Pinpoint the cell where the given text exists, returning its [X, Y] midpoint coordinate. 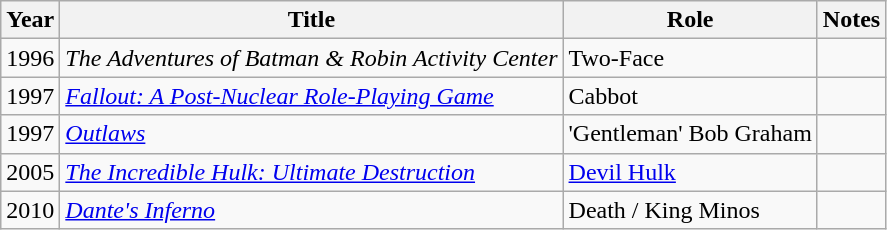
1996 [30, 58]
Outlaws [312, 134]
2005 [30, 172]
Fallout: A Post-Nuclear Role-Playing Game [312, 96]
2010 [30, 210]
The Adventures of Batman & Robin Activity Center [312, 58]
'Gentleman' Bob Graham [690, 134]
Two-Face [690, 58]
Devil Hulk [690, 172]
Role [690, 20]
Dante's Inferno [312, 210]
The Incredible Hulk: Ultimate Destruction [312, 172]
Cabbot [690, 96]
Notes [851, 20]
Year [30, 20]
Title [312, 20]
Death / King Minos [690, 210]
